From the cell containing the given text, extract its center point as (X, Y) coordinate. 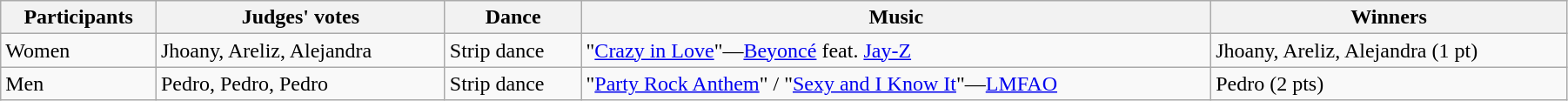
Women (78, 50)
Jhoany, Areliz, Alejandra (1 pt) (1389, 50)
Judges' votes (300, 17)
"Party Rock Anthem" / "Sexy and I Know It"—LMFAO (896, 84)
Pedro, Pedro, Pedro (300, 84)
Music (896, 17)
"Crazy in Love"—Beyoncé feat. Jay-Z (896, 50)
Men (78, 84)
Participants (78, 17)
Winners (1389, 17)
Jhoany, Areliz, Alejandra (300, 50)
Dance (513, 17)
Pedro (2 pts) (1389, 84)
